Pinpoint the cell where the given text exists, returning its (X, Y) midpoint coordinate. 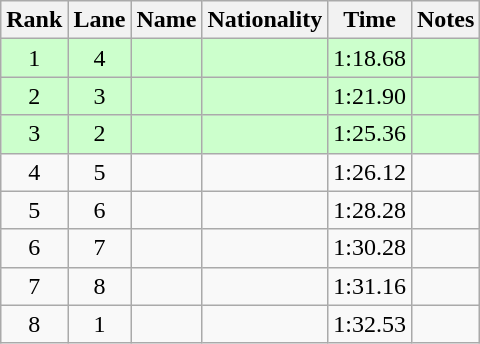
1:21.90 (370, 96)
Name (166, 20)
1:32.53 (370, 324)
1:28.28 (370, 210)
1:25.36 (370, 134)
Time (370, 20)
Rank (34, 20)
1:30.28 (370, 248)
Lane (100, 20)
1:18.68 (370, 58)
Notes (445, 20)
Nationality (265, 20)
1:31.16 (370, 286)
1:26.12 (370, 172)
